Detect which cell encompasses the target text, then output its (x, y) center coordinate. 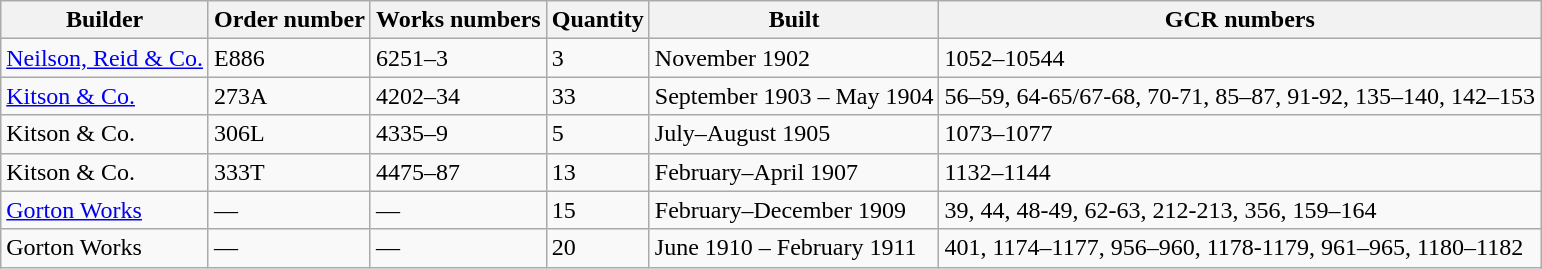
6251–3 (458, 58)
4475–87 (458, 172)
3 (598, 58)
4202–34 (458, 96)
GCR numbers (1240, 20)
20 (598, 248)
15 (598, 210)
33 (598, 96)
June 1910 – February 1911 (794, 248)
273A (289, 96)
1073–1077 (1240, 134)
1052–10544 (1240, 58)
E886 (289, 58)
Quantity (598, 20)
Built (794, 20)
Neilson, Reid & Co. (105, 58)
401, 1174–1177, 956–960, 1178-1179, 961–965, 1180–1182 (1240, 248)
September 1903 – May 1904 (794, 96)
13 (598, 172)
Order number (289, 20)
306L (289, 134)
February–April 1907 (794, 172)
July–August 1905 (794, 134)
5 (598, 134)
Builder (105, 20)
Works numbers (458, 20)
333T (289, 172)
39, 44, 48-49, 62-63, 212-213, 356, 159–164 (1240, 210)
56–59, 64-65/67-68, 70-71, 85–87, 91-92, 135–140, 142–153 (1240, 96)
February–December 1909 (794, 210)
1132–1144 (1240, 172)
4335–9 (458, 134)
November 1902 (794, 58)
